Provide the [x, y] coordinate of the cell's center where the given text is located.  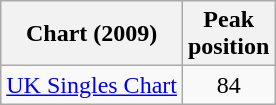
UK Singles Chart [92, 85]
Chart (2009) [92, 34]
Peakposition [228, 34]
84 [228, 85]
